For the text-containing cell, return its midpoint in [x, y] coordinate format. 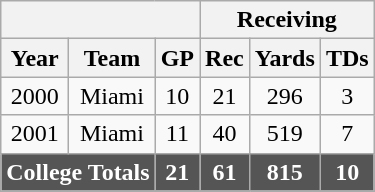
40 [225, 134]
Receiving [288, 20]
Team [112, 58]
Yards [284, 58]
TDs [347, 58]
11 [177, 134]
519 [284, 134]
815 [284, 172]
Rec [225, 58]
61 [225, 172]
College Totals [78, 172]
7 [347, 134]
Year [35, 58]
2000 [35, 96]
296 [284, 96]
GP [177, 58]
2001 [35, 134]
3 [347, 96]
